Extract the [x, y] coordinate from the center of the cell holding the provided text.  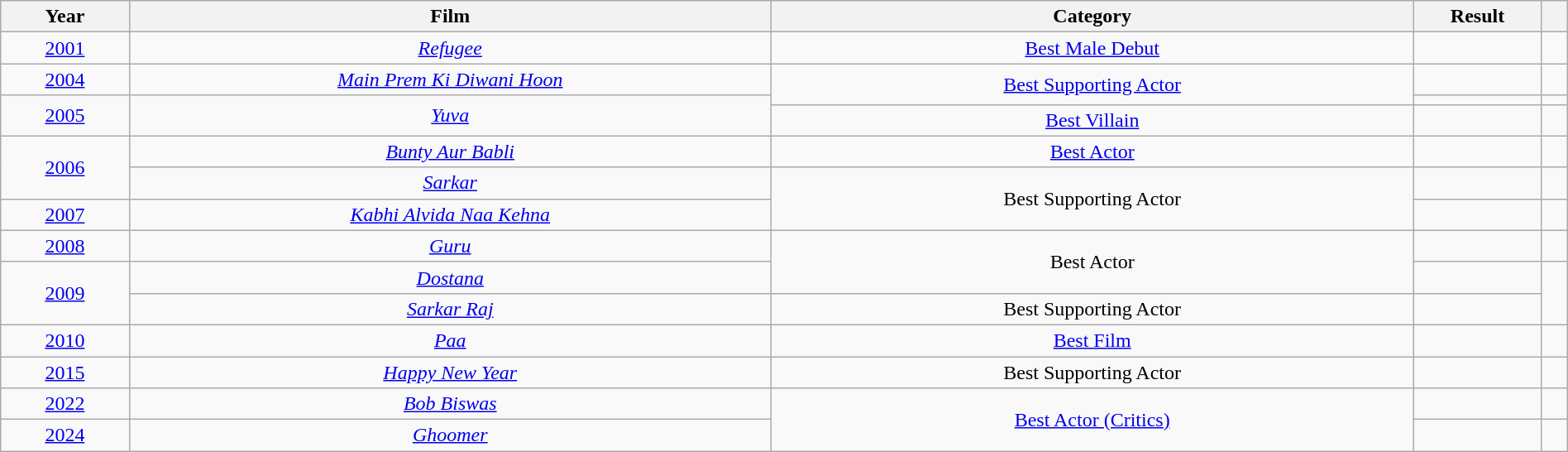
2022 [65, 404]
Category [1092, 17]
Sarkar Raj [450, 309]
2005 [65, 116]
2024 [65, 435]
Best Villain [1092, 120]
Bob Biswas [450, 404]
2015 [65, 372]
Sarkar [450, 183]
Happy New Year [450, 372]
Bunty Aur Babli [450, 151]
Best Male Debut [1092, 48]
Film [450, 17]
Best Actor (Critics) [1092, 420]
Kabhi Alvida Naa Kehna [450, 214]
2008 [65, 246]
Best Film [1092, 340]
Paa [450, 340]
Dostana [450, 277]
Year [65, 17]
Ghoomer [450, 435]
2001 [65, 48]
2010 [65, 340]
2007 [65, 214]
2004 [65, 79]
Yuva [450, 116]
Refugee [450, 48]
Result [1477, 17]
Main Prem Ki Diwani Hoon [450, 79]
2006 [65, 167]
Guru [450, 246]
2009 [65, 293]
